Provide the (x, y) coordinate of the cell's center where the given text is located.  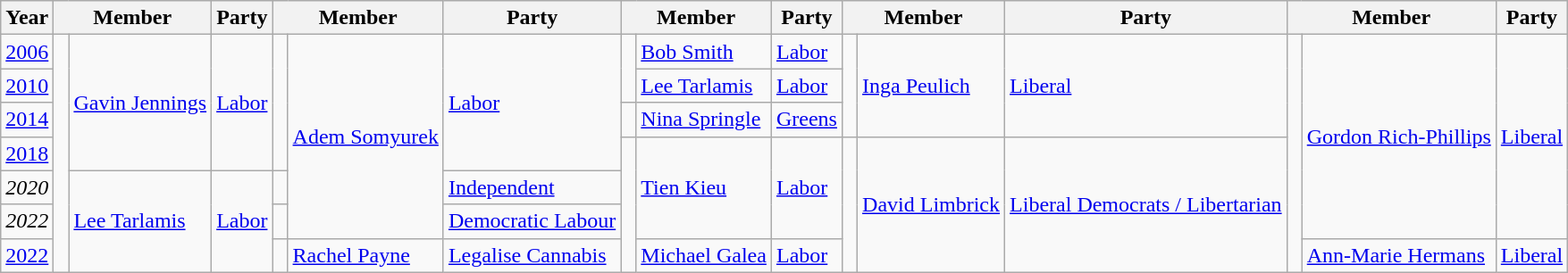
Nina Springle (704, 120)
Greens (806, 120)
Gavin Jennings (140, 103)
David Limbrick (931, 204)
2006 (27, 52)
Liberal Democrats / Libertarian (1146, 204)
Legalise Cannabis (532, 255)
Michael Galea (704, 255)
Adem Somyurek (365, 136)
2020 (27, 187)
2014 (27, 120)
Ann-Marie Hermans (1399, 255)
Inga Peulich (931, 86)
Independent (532, 187)
Rachel Payne (365, 255)
Gordon Rich-Phillips (1399, 136)
Year (27, 18)
2018 (27, 153)
2010 (27, 86)
Bob Smith (704, 52)
Tien Kieu (704, 187)
Democratic Labour (532, 221)
